Determine the (X, Y) coordinate at the center of the cell enclosing the given text.  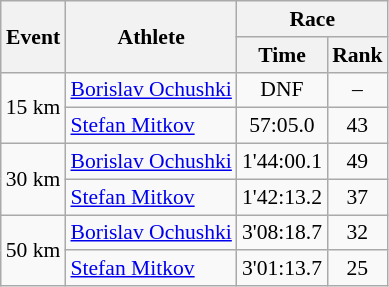
3'08:18.7 (282, 233)
Event (34, 36)
50 km (34, 250)
Time (282, 55)
25 (358, 269)
57:05.0 (282, 126)
37 (358, 197)
3'01:13.7 (282, 269)
Race (312, 19)
DNF (282, 90)
15 km (34, 108)
30 km (34, 180)
Athlete (150, 36)
1'42:13.2 (282, 197)
43 (358, 126)
49 (358, 162)
1'44:00.1 (282, 162)
– (358, 90)
32 (358, 233)
Rank (358, 55)
